Detect which cell encompasses the target text, then output its (X, Y) center coordinate. 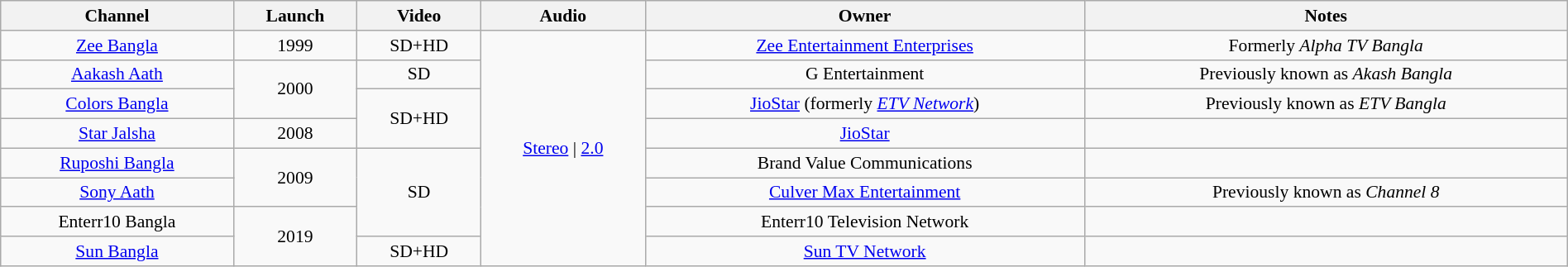
Formerly Alpha TV Bangla (1326, 45)
2000 (295, 89)
Zee Entertainment Enterprises (865, 45)
Culver Max Entertainment (865, 193)
1999 (295, 45)
Channel (117, 16)
2009 (295, 177)
JioStar (865, 134)
2008 (295, 134)
Sony Aath (117, 193)
Audio (564, 16)
Sun Bangla (117, 251)
Previously known as Channel 8 (1326, 193)
Enterr10 Bangla (117, 222)
Previously known as ETV Bangla (1326, 104)
JioStar (formerly ETV Network) (865, 104)
Ruposhi Bangla (117, 163)
Owner (865, 16)
Enterr10 Television Network (865, 222)
Launch (295, 16)
Star Jalsha (117, 134)
2019 (295, 236)
Notes (1326, 16)
Sun TV Network (865, 251)
G Entertainment (865, 74)
Stereo | 2.0 (564, 149)
Video (419, 16)
Brand Value Communications (865, 163)
Colors Bangla (117, 104)
Previously known as Akash Bangla (1326, 74)
Zee Bangla (117, 45)
Aakash Aath (117, 74)
